From the cell containing the given text, extract its center point as (X, Y) coordinate. 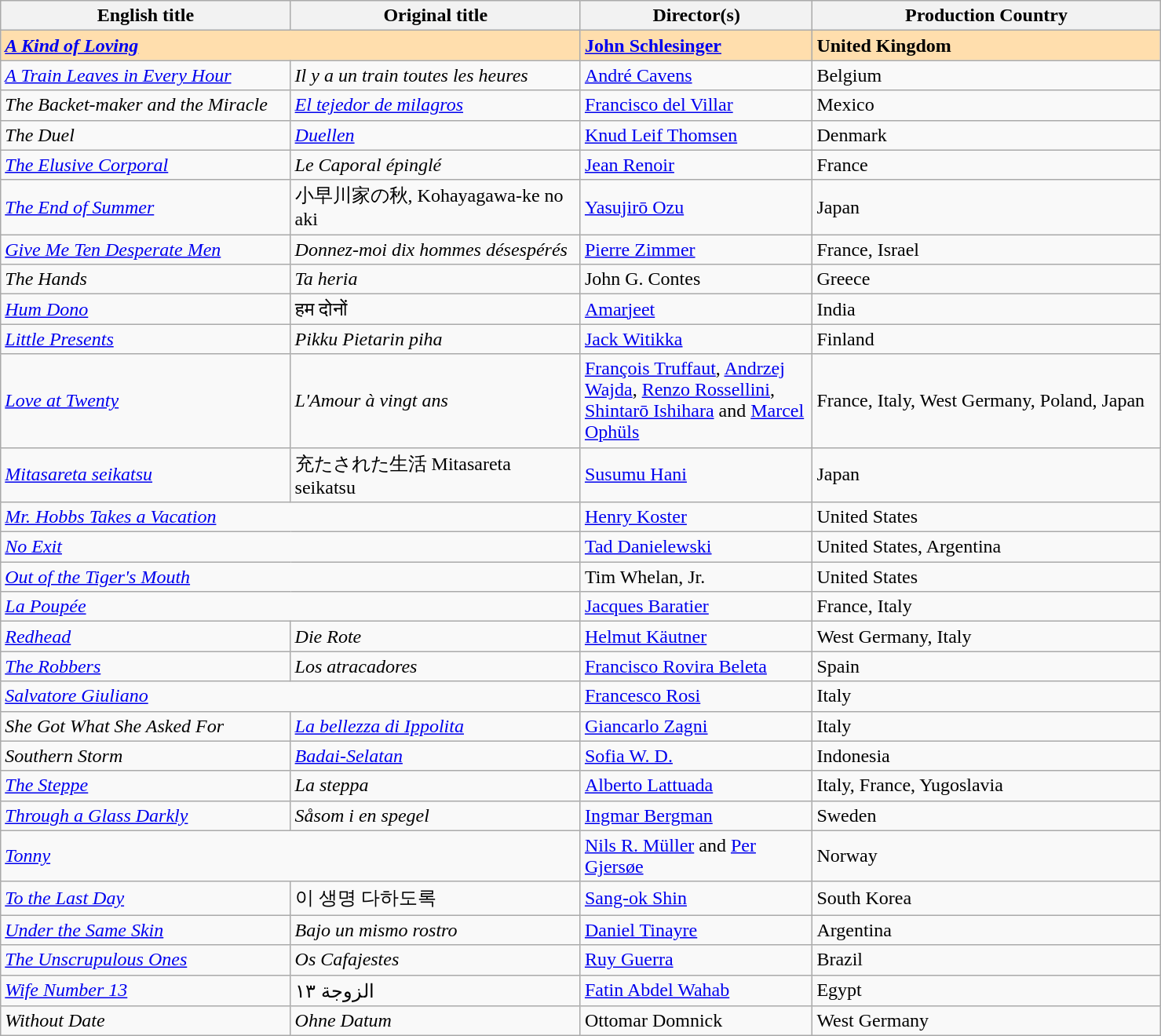
Argentina (986, 930)
Die Rote (435, 637)
La Poupée (290, 607)
South Korea (986, 898)
Il y a un train toutes les heures (435, 75)
Francesco Rosi (696, 696)
Nils R. Müller and Per Gjersøe (696, 855)
The Robbers (146, 666)
Francisco del Villar (696, 105)
France, Italy, West Germany, Poland, Japan (986, 400)
The End of Summer (146, 207)
Production Country (986, 16)
Southern Storm (146, 756)
Indonesia (986, 756)
Spain (986, 666)
Salvatore Giuliano (290, 696)
West Germany (986, 1021)
Hum Dono (146, 309)
The Unscrupulous Ones (146, 960)
Giancarlo Zagni (696, 726)
Tonny (290, 855)
André Cavens (696, 75)
Ohne Datum (435, 1021)
Tim Whelan, Jr. (696, 577)
François Truffaut, Andrzej Wajda, Renzo Rossellini, Shintarō Ishihara and Marcel Ophüls (696, 400)
No Exit (290, 547)
Out of the Tiger's Mouth (290, 577)
The Steppe (146, 786)
Bajo un mismo rostro (435, 930)
Mr. Hobbs Takes a Vacation (290, 517)
हम दोनों (435, 309)
Tad Danielewski (696, 547)
The Hands (146, 279)
Brazil (986, 960)
Francisco Rovira Beleta (696, 666)
Sweden (986, 815)
Pikku Pietarin piha (435, 339)
Donnez-moi dix hommes désespérés (435, 250)
Love at Twenty (146, 400)
Little Presents (146, 339)
Los atracadores (435, 666)
La bellezza di Ippolita (435, 726)
Finland (986, 339)
West Germany, Italy (986, 637)
Alberto Lattuada (696, 786)
Pierre Zimmer (696, 250)
Mitasareta seikatsu (146, 475)
The Duel (146, 135)
Without Date (146, 1021)
John G. Contes (696, 279)
Ruy Guerra (696, 960)
Through a Glass Darkly (146, 815)
Italy, France, Yugoslavia (986, 786)
Jean Renoir (696, 165)
Sofia W. D. (696, 756)
Under the Same Skin (146, 930)
Badai-Selatan (435, 756)
Ottomar Domnick (696, 1021)
A Train Leaves in Every Hour (146, 75)
Fatin Abdel Wahab (696, 990)
United States, Argentina (986, 547)
Mexico (986, 105)
小早川家の秋, Kohayagawa-ke no aki (435, 207)
Belgium (986, 75)
Såsom i en spegel (435, 815)
To the Last Day (146, 898)
Jack Witikka (696, 339)
Give Me Ten Desperate Men (146, 250)
이 생명 다하도록 (435, 898)
El tejedor de milagros (435, 105)
Duellen (435, 135)
The Backet-maker and the Miracle (146, 105)
Greece (986, 279)
L'Amour à vingt ans (435, 400)
Director(s) (696, 16)
A Kind of Loving (290, 46)
Le Caporal épinglé (435, 165)
France, Italy (986, 607)
Ingmar Bergman (696, 815)
Susumu Hani (696, 475)
She Got What She Asked For (146, 726)
Egypt (986, 990)
Knud Leif Thomsen (696, 135)
La steppa (435, 786)
United Kingdom (986, 46)
Os Cafajestes (435, 960)
Norway (986, 855)
Henry Koster (696, 517)
Ta heria (435, 279)
India (986, 309)
Daniel Tinayre (696, 930)
France (986, 165)
充たされた生活 Mitasareta seikatsu (435, 475)
Amarjeet (696, 309)
Denmark (986, 135)
English title (146, 16)
Original title (435, 16)
Helmut Käutner (696, 637)
Sang-ok Shin (696, 898)
Yasujirō Ozu (696, 207)
Redhead (146, 637)
John Schlesinger (696, 46)
الزوجة ١٣ (435, 990)
France, Israel (986, 250)
Wife Number 13 (146, 990)
Jacques Baratier (696, 607)
The Elusive Corporal (146, 165)
